Return (x, y) of the center of cell containing provided text 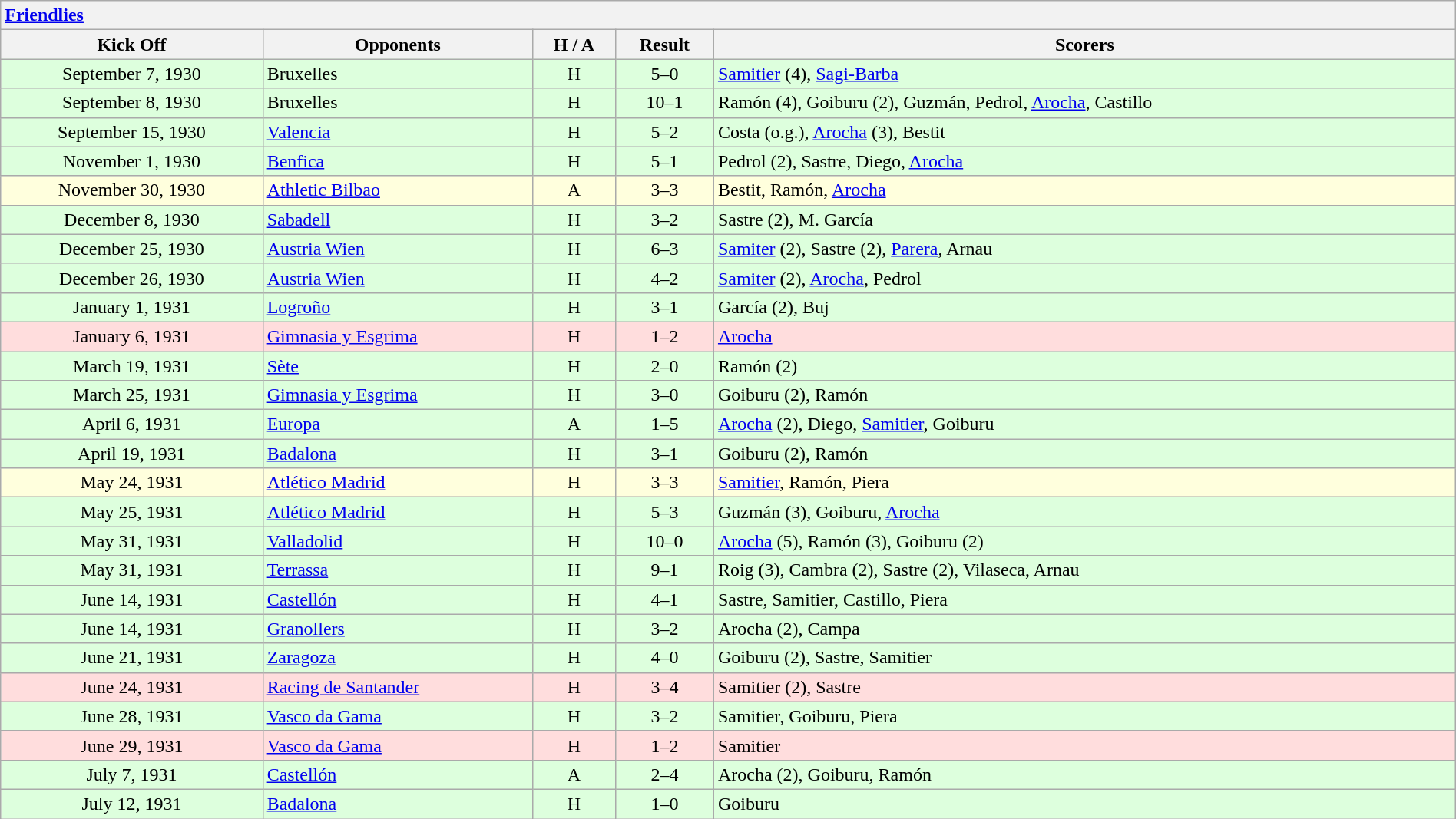
Arocha (2), Diego, Samitier, Goiburu (1084, 424)
Arocha (1084, 336)
Racing de Santander (398, 687)
Samitier, Goiburu, Piera (1084, 716)
Terrassa (398, 570)
April 6, 1931 (132, 424)
5–3 (664, 512)
Arocha (2), Goiburu, Ramón (1084, 774)
Pedrol (2), Sastre, Diego, Arocha (1084, 161)
Goiburu (2), Sastre, Samitier (1084, 658)
Samitier (4), Sagi-Barba (1084, 74)
1–0 (664, 804)
Ramón (4), Goiburu (2), Guzmán, Pedrol, Arocha, Castillo (1084, 103)
Samitier (1084, 745)
Valladolid (398, 541)
5–2 (664, 132)
Samitier, Ramón, Piera (1084, 483)
Europa (398, 424)
March 25, 1931 (132, 395)
10–0 (664, 541)
March 19, 1931 (132, 366)
10–1 (664, 103)
3–0 (664, 395)
Result (664, 45)
September 15, 1930 (132, 132)
September 7, 1930 (132, 74)
5–0 (664, 74)
Scorers (1084, 45)
July 12, 1931 (132, 804)
Benfica (398, 161)
Valencia (398, 132)
January 1, 1931 (132, 307)
June 21, 1931 (132, 658)
3–4 (664, 687)
1–5 (664, 424)
Zaragoza (398, 658)
November 1, 1930 (132, 161)
May 25, 1931 (132, 512)
Sastre (2), M. García (1084, 220)
June 28, 1931 (132, 716)
July 7, 1931 (132, 774)
Arocha (2), Campa (1084, 629)
2–0 (664, 366)
Costa (o.g.), Arocha (3), Bestit (1084, 132)
Granollers (398, 629)
Athletic Bilbao (398, 190)
Sabadell (398, 220)
December 25, 1930 (132, 249)
Roig (3), Cambra (2), Sastre (2), Vilaseca, Arnau (1084, 570)
Bestit, Ramón, Arocha (1084, 190)
4–1 (664, 599)
Samiter (2), Arocha, Pedrol (1084, 278)
Sastre, Samitier, Castillo, Piera (1084, 599)
4–2 (664, 278)
H / A (574, 45)
6–3 (664, 249)
4–0 (664, 658)
9–1 (664, 570)
Kick Off (132, 45)
Samitier (2), Sastre (1084, 687)
May 24, 1931 (132, 483)
Sète (398, 366)
January 6, 1931 (132, 336)
September 8, 1930 (132, 103)
June 24, 1931 (132, 687)
Opponents (398, 45)
June 29, 1931 (132, 745)
December 8, 1930 (132, 220)
Logroño (398, 307)
April 19, 1931 (132, 454)
Guzmán (3), Goiburu, Arocha (1084, 512)
2–4 (664, 774)
5–1 (664, 161)
December 26, 1930 (132, 278)
Friendlies (728, 15)
November 30, 1930 (132, 190)
García (2), Buj (1084, 307)
Goiburu (1084, 804)
Samiter (2), Sastre (2), Parera, Arnau (1084, 249)
Arocha (5), Ramón (3), Goiburu (2) (1084, 541)
Ramón (2) (1084, 366)
